Detect which cell encompasses the target text, then output its (X, Y) center coordinate. 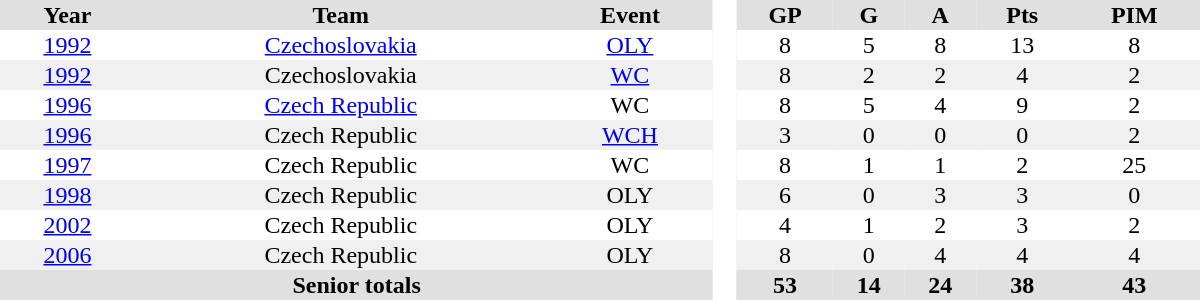
9 (1022, 105)
1998 (68, 195)
25 (1134, 165)
53 (785, 285)
24 (940, 285)
6 (785, 195)
43 (1134, 285)
WCH (630, 135)
2006 (68, 255)
Year (68, 15)
13 (1022, 45)
A (940, 15)
GP (785, 15)
Pts (1022, 15)
2002 (68, 225)
14 (868, 285)
Senior totals (356, 285)
1997 (68, 165)
Event (630, 15)
PIM (1134, 15)
G (868, 15)
38 (1022, 285)
Team (341, 15)
